Return the [X, Y] coordinate for the center point of the cell that contains the specified text.  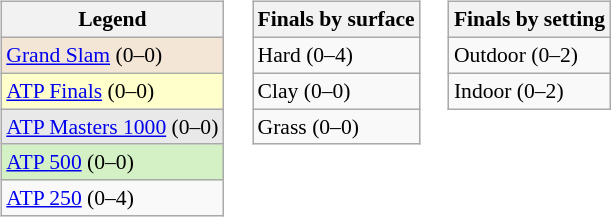
Finals by setting [530, 20]
Legend [112, 20]
Grand Slam (0–0) [112, 55]
Hard (0–4) [336, 55]
ATP 250 (0–4) [112, 198]
ATP Masters 1000 (0–0) [112, 127]
Grass (0–0) [336, 127]
Indoor (0–2) [530, 91]
ATP Finals (0–0) [112, 91]
Clay (0–0) [336, 91]
Finals by surface [336, 20]
Outdoor (0–2) [530, 55]
ATP 500 (0–0) [112, 162]
